Identify which cell holds the provided text, then report its [x, y] central coordinate. 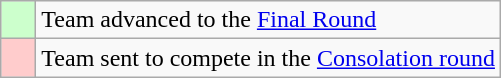
Team advanced to the Final Round [268, 20]
Team sent to compete in the Consolation round [268, 58]
